Find where the given text appears and provide that cell's center as [X, Y] coordinate. 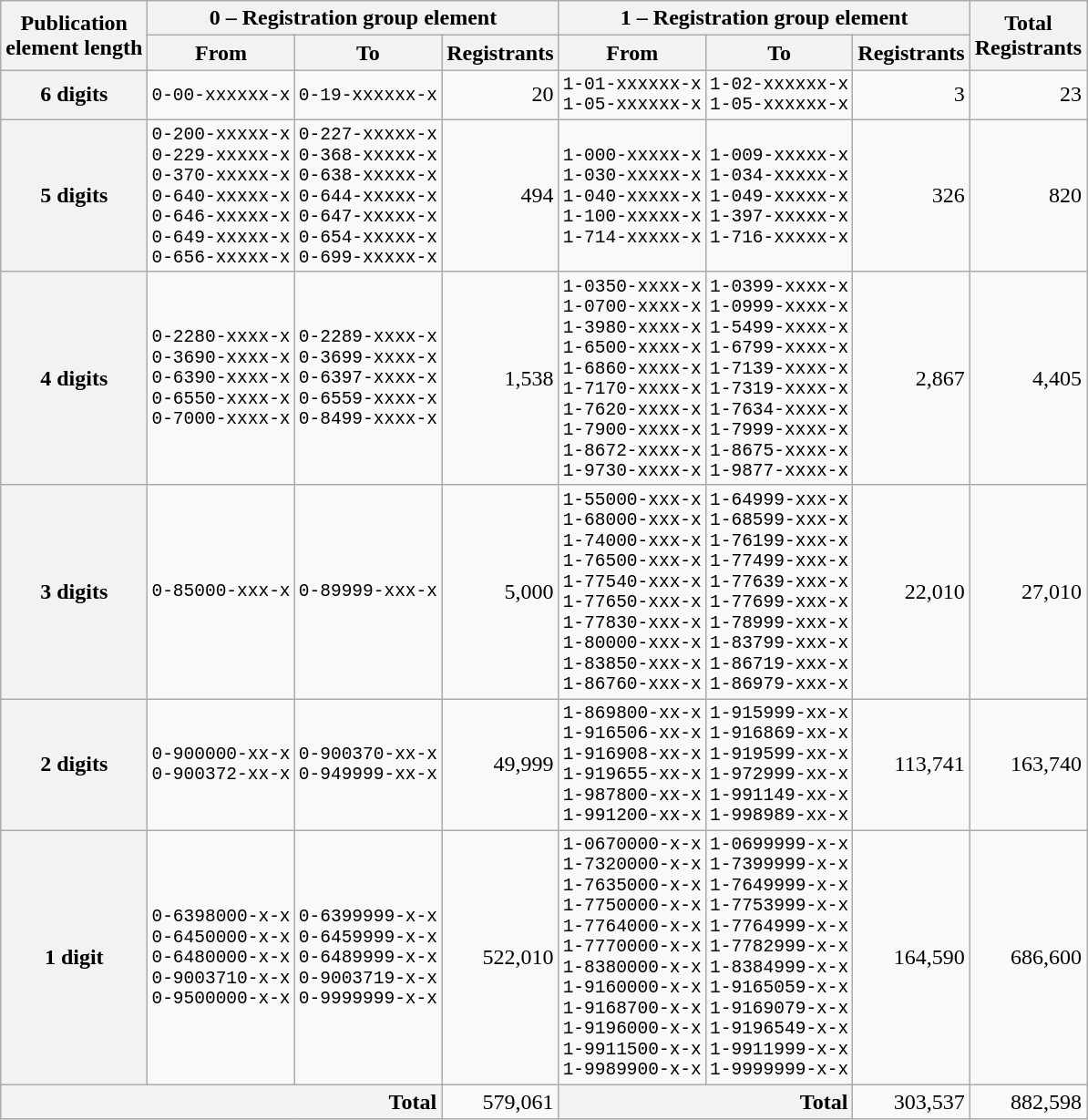
27,010 [1028, 591]
579,061 [500, 1102]
20 [500, 95]
6 digits [75, 95]
0-2280-xxxx-x0-3690-xxxx-x0-6390-xxxx-x0-6550-xxxx-x0-7000-xxxx-x [221, 378]
5 digits [75, 195]
4,405 [1028, 378]
1-0399-xxxx-x1-0999-xxxx-x1-5499-xxxx-x1-6799-xxxx-x1-7139-xxxx-x1-7319-xxxx-x1-7634-xxxx-x1-7999-xxxx-x1-8675-xxxx-x1-9877-xxxx-x [778, 378]
2 digits [75, 764]
4 digits [75, 378]
0-00-xxxxxx-x [221, 95]
22,010 [911, 591]
3 digits [75, 591]
1-55000-xxx-x1-68000-xxx-x1-74000-xxx-x1-76500-xxx-x1-77540-xxx-x1-77650-xxx-x1-77830-xxx-x1-80000-xxx-x1-83850-xxx-x1-86760-xxx-x [632, 591]
0 – Registration group element [354, 18]
1-000-xxxxx-x1-030-xxxxx-x1-040-xxxxx-x1-100-xxxxx-x1-714-xxxxx-x [632, 195]
3 [911, 95]
1-869800-xx-x1-916506-xx-x1-916908-xx-x1-919655-xx-x1-987800-xx-x1-991200-xx-x [632, 764]
0-200-xxxxx-x0-229-xxxxx-x0-370-xxxxx-x0-640-xxxxx-x0-646-xxxxx-x0-649-xxxxx-x0-656-xxxxx-x [221, 195]
0-6399999-x-x0-6459999-x-x0-6489999-x-x0-9003719-x-x0-9999999-x-x [368, 957]
686,600 [1028, 957]
0-89999-xxx-x [368, 591]
1-009-xxxxx-x1-034-xxxxx-x1-049-xxxxx-x1-397-xxxxx-x1-716-xxxxx-x [778, 195]
113,741 [911, 764]
0-900000-xx-x0-900372-xx-x [221, 764]
5,000 [500, 591]
1 digit [75, 957]
1-01-xxxxxx-x1-05-xxxxxx-x [632, 95]
0-2289-xxxx-x0-3699-xxxx-x0-6397-xxxx-x0-6559-xxxx-x0-8499-xxxx-x [368, 378]
Publicationelement length [75, 36]
1-02-xxxxxx-x1-05-xxxxxx-x [778, 95]
820 [1028, 195]
0-85000-xxx-x [221, 591]
326 [911, 195]
882,598 [1028, 1102]
164,590 [911, 957]
1 – Registration group element [764, 18]
1-915999-xx-x1-916869-xx-x1-919599-xx-x1-972999-xx-x1-991149-xx-x1-998989-xx-x [778, 764]
0-6398000-x-x0-6450000-x-x0-6480000-x-x0-9003710-x-x0-9500000-x-x [221, 957]
0-900370-xx-x0-949999-xx-x [368, 764]
2,867 [911, 378]
163,740 [1028, 764]
0-19-xxxxxx-x [368, 95]
522,010 [500, 957]
1,538 [500, 378]
1-64999-xxx-x1-68599-xxx-x1-76199-xxx-x1-77499-xxx-x1-77639-xxx-x1-77699-xxx-x1-78999-xxx-x1-83799-xxx-x1-86719-xxx-x1-86979-xxx-x [778, 591]
49,999 [500, 764]
494 [500, 195]
303,537 [911, 1102]
TotalRegistrants [1028, 36]
1-0350-xxxx-x1-0700-xxxx-x1-3980-xxxx-x1-6500-xxxx-x1-6860-xxxx-x1-7170-xxxx-x1-7620-xxxx-x1-7900-xxxx-x1-8672-xxxx-x1-9730-xxxx-x [632, 378]
23 [1028, 95]
0-227-xxxxx-x0-368-xxxxx-x0-638-xxxxx-x0-644-xxxxx-x0-647-xxxxx-x0-654-xxxxx-x0-699-xxxxx-x [368, 195]
